Pinpoint the cell where the given text exists, returning its (x, y) midpoint coordinate. 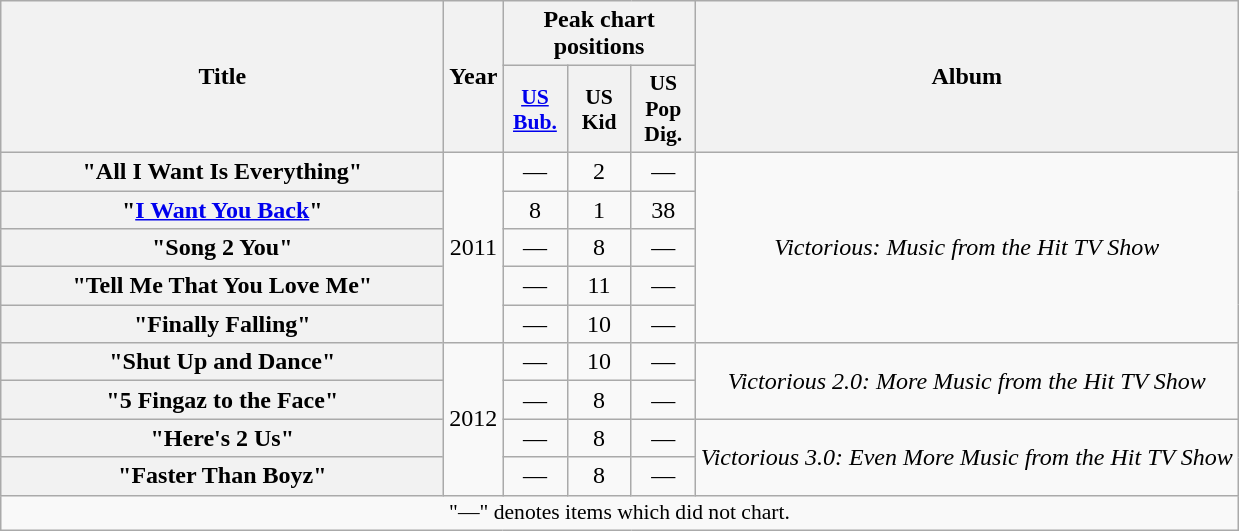
Title (222, 77)
USPop Dig. (663, 110)
"Finally Falling" (222, 324)
Peak chart positions (599, 34)
2012 (474, 419)
"Here's 2 Us" (222, 438)
"Faster Than Boyz" (222, 476)
USBub. (535, 110)
2011 (474, 247)
"Shut Up and Dance" (222, 362)
11 (599, 286)
Victorious: Music from the Hit TV Show (966, 247)
Album (966, 77)
USKid (599, 110)
1 (599, 209)
"5 Fingaz to the Face" (222, 400)
2 (599, 171)
"I Want You Back" (222, 209)
"All I Want Is Everything" (222, 171)
Victorious 2.0: More Music from the Hit TV Show (966, 381)
Victorious 3.0: Even More Music from the Hit TV Show (966, 457)
38 (663, 209)
Year (474, 77)
"Song 2 You" (222, 248)
"—" denotes items which did not chart. (620, 513)
"Tell Me That You Love Me" (222, 286)
